Detect which cell encompasses the target text, then output its [x, y] center coordinate. 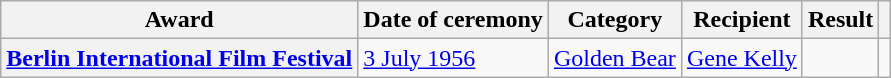
Award [180, 20]
Gene Kelly [742, 58]
Date of ceremony [454, 20]
Result [840, 20]
Berlin International Film Festival [180, 58]
Golden Bear [614, 58]
Recipient [742, 20]
3 July 1956 [454, 58]
Category [614, 20]
